Identify which cell holds the provided text, then report its [X, Y] central coordinate. 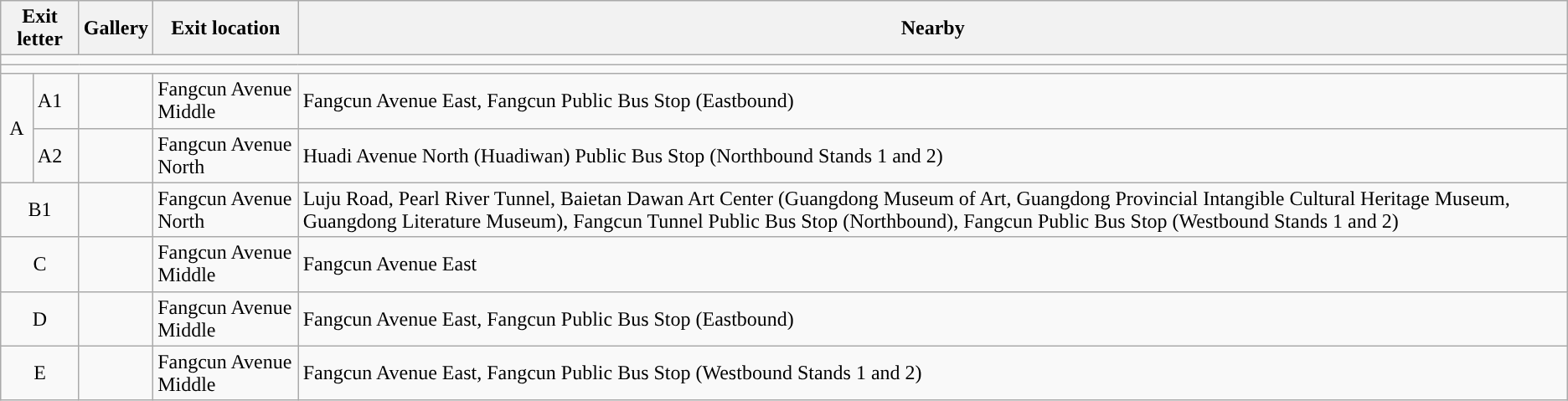
Fangcun Avenue East [933, 265]
E [40, 373]
Fangcun Avenue East, Fangcun Public Bus Stop (Westbound Stands 1 and 2) [933, 373]
Exit location [226, 28]
A [17, 128]
B1 [40, 209]
A1 [55, 100]
Gallery [116, 28]
Huadi Avenue North (Huadiwan) Public Bus Stop (Northbound Stands 1 and 2) [933, 156]
C [40, 265]
Nearby [933, 28]
D [40, 318]
Exit letter [40, 28]
A2 [55, 156]
